Provide the [X, Y] coordinate of the cell's center where the given text is located.  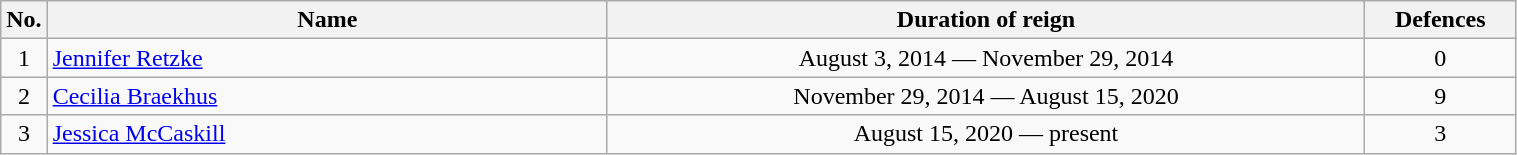
Defences [1441, 20]
Cecilia Braekhus [327, 96]
9 [1441, 96]
Jessica McCaskill [327, 134]
1 [24, 58]
August 15, 2020 — present [986, 134]
0 [1441, 58]
Jennifer Retzke [327, 58]
November 29, 2014 — August 15, 2020 [986, 96]
Duration of reign [986, 20]
August 3, 2014 — November 29, 2014 [986, 58]
2 [24, 96]
No. [24, 20]
Name [327, 20]
